Return (x, y) of the center of cell containing provided text 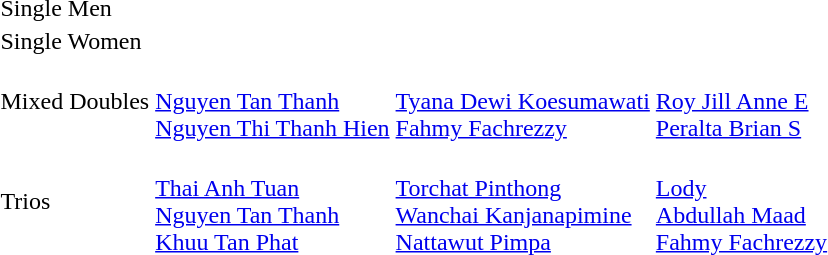
Tyana Dewi KoesumawatiFahmy Fachrezzy (522, 101)
Nguyen Tan ThanhNguyen Thi Thanh Hien (272, 101)
Roy Jill Anne EPeralta Brian S (741, 101)
